Return the (x, y) coordinate for the center point of the cell that contains the specified text.  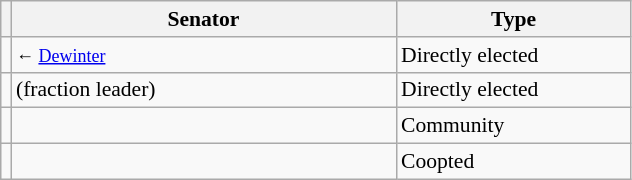
Community (514, 126)
Senator (204, 19)
Type (514, 19)
← Dewinter (204, 55)
(fraction leader) (204, 90)
Coopted (514, 162)
